From the cell containing the given text, extract its center point as (X, Y) coordinate. 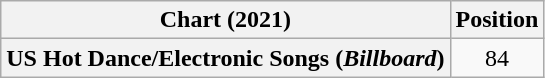
US Hot Dance/Electronic Songs (Billboard) (226, 58)
Position (497, 20)
Chart (2021) (226, 20)
84 (497, 58)
